Locate the cell with the specified text and output its [X, Y] center coordinate. 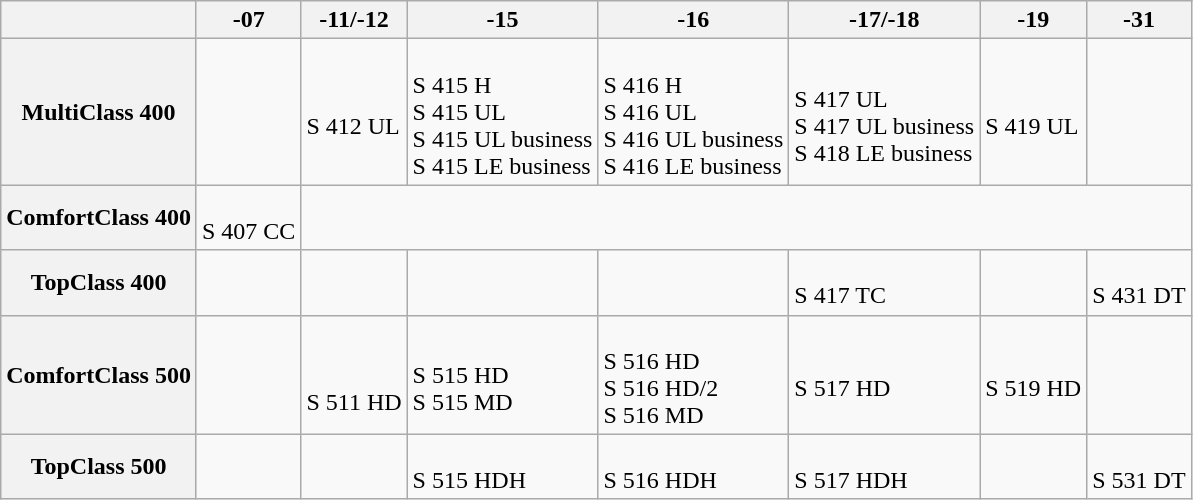
-15 [502, 20]
S 515 HDH [502, 466]
S 412 UL [354, 112]
S 531 DT [1139, 466]
S 515 HD S 515 MD [502, 374]
S 419 UL [1034, 112]
MultiClass 400 [99, 112]
-11/-12 [354, 20]
-16 [694, 20]
TopClass 500 [99, 466]
S 516 HD S 516 HD/2 S 516 MD [694, 374]
S 407 CC [248, 218]
-31 [1139, 20]
ComfortClass 500 [99, 374]
S 517 HDH [884, 466]
S 511 HD [354, 374]
S 415 H S 415 UL S 415 UL business S 415 LE business [502, 112]
S 417 UL S 417 UL business S 418 LE business [884, 112]
ComfortClass 400 [99, 218]
TopClass 400 [99, 282]
S 517 HD [884, 374]
S 417 TC [884, 282]
S 519 HD [1034, 374]
S 431 DT [1139, 282]
-17/-18 [884, 20]
-19 [1034, 20]
S 516 HDH [694, 466]
-07 [248, 20]
S 416 H S 416 UL S 416 UL business S 416 LE business [694, 112]
